Search for the cell housing the specified text and yield its (X, Y) center coordinate. 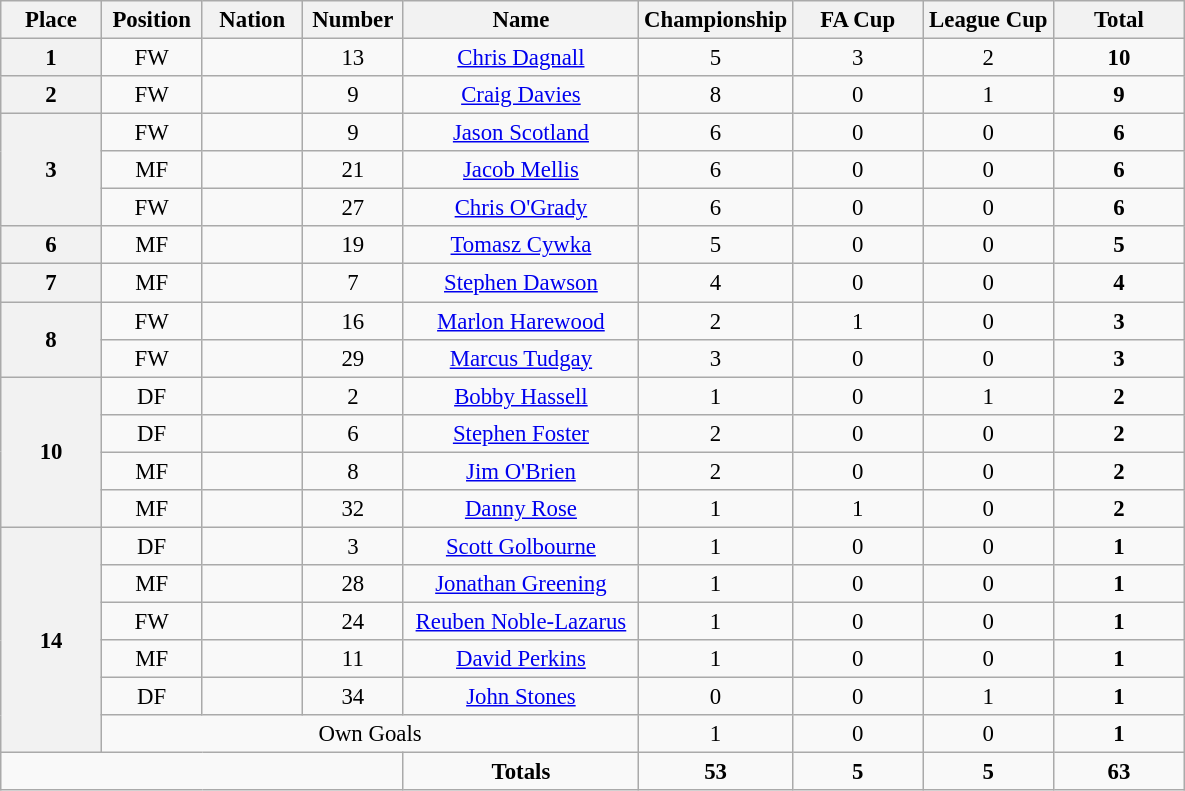
53 (716, 772)
Jacob Mellis (521, 170)
Jason Scotland (521, 133)
Number (354, 20)
21 (354, 170)
Marcus Tudgay (521, 358)
Total (1120, 20)
Jonathan Greening (521, 584)
Chris O'Grady (521, 208)
Place (52, 20)
Chris Dagnall (521, 58)
Totals (521, 772)
13 (354, 58)
16 (354, 321)
Reuben Noble-Lazarus (521, 621)
Championship (716, 20)
Stephen Dawson (521, 283)
14 (52, 640)
Scott Golbourne (521, 546)
Danny Rose (521, 509)
League Cup (988, 20)
FA Cup (858, 20)
Nation (252, 20)
34 (354, 697)
John Stones (521, 697)
28 (354, 584)
11 (354, 659)
19 (354, 245)
Jim O'Brien (521, 471)
Name (521, 20)
63 (1120, 772)
Bobby Hassell (521, 396)
27 (354, 208)
Own Goals (370, 734)
29 (354, 358)
32 (354, 509)
Tomasz Cywka (521, 245)
24 (354, 621)
Craig Davies (521, 95)
Marlon Harewood (521, 321)
Stephen Foster (521, 433)
David Perkins (521, 659)
Position (152, 20)
